Extract the (x, y) coordinate from the center of the cell holding the provided text.  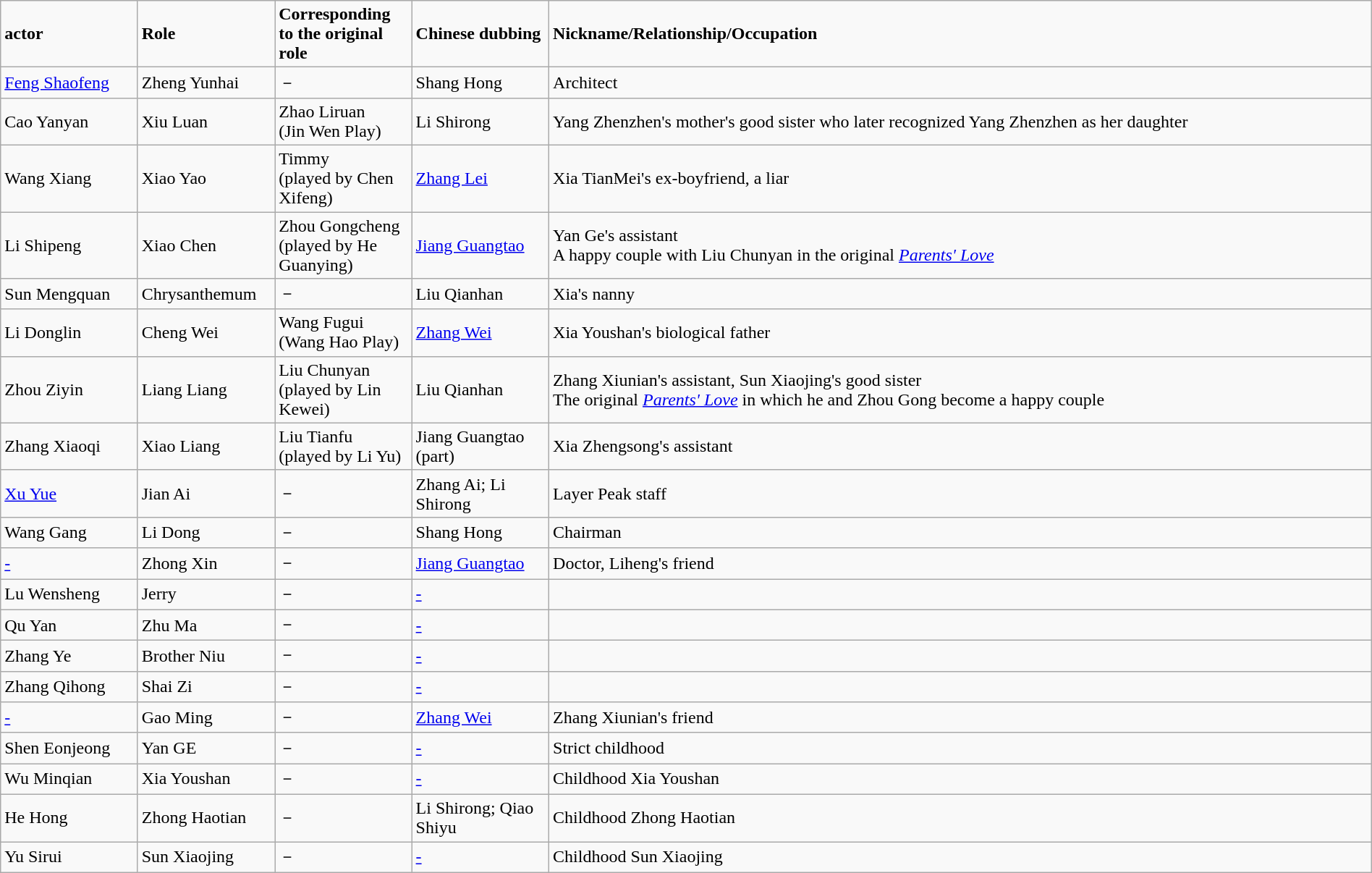
Zhong Haotian (206, 818)
Xia Youshan (206, 779)
Zhou Gongcheng(played by He Guanying) (343, 245)
Zhou Ziyin (69, 389)
Xiu Luan (206, 122)
Lu Wensheng (69, 595)
Zhang Ai; Li Shirong (480, 494)
actor (69, 34)
Xia's nanny (961, 294)
Jerry (206, 595)
Childhood Xia Youshan (961, 779)
Yang Zhenzhen's mother's good sister who later recognized Yang Zhenzhen as her daughter (961, 122)
Yan GE (206, 748)
Chrysanthemum (206, 294)
Feng Shaofeng (69, 83)
Wu Minqian (69, 779)
Zhao Liruan(Jin Wen Play) (343, 122)
Li Donglin (69, 333)
Yan Ge's assistantA happy couple with Liu Chunyan in the original Parents' Love (961, 245)
Doctor, Liheng's friend (961, 563)
Li Dong (206, 533)
Zhu Ma (206, 625)
Jiang Guangtao (part) (480, 446)
Li Shirong; Qiao Shiyu (480, 818)
Li Shirong (480, 122)
Cao Yanyan (69, 122)
Role (206, 34)
He Hong (69, 818)
Cheng Wei (206, 333)
Chinese dubbing (480, 34)
Zhang Qihong (69, 686)
Zhang Xiunian's assistant, Sun Xiaojing's good sisterThe original Parents' Love in which he and Zhou Gong become a happy couple (961, 389)
Timmy(played by Chen Xifeng) (343, 178)
Nickname/Relationship/Occupation (961, 34)
Li Shipeng (69, 245)
Xiao Yao (206, 178)
Xiao Liang (206, 446)
Childhood Zhong Haotian (961, 818)
Shai Zi (206, 686)
Zheng Yunhai (206, 83)
Layer Peak staff (961, 494)
Xu Yue (69, 494)
Liu Tianfu(played by Li Yu) (343, 446)
Zhang Xiaoqi (69, 446)
Xia TianMei's ex-boyfriend, a liar (961, 178)
Zhang Lei (480, 178)
Brother Niu (206, 656)
Wang Fugui(Wang Hao Play) (343, 333)
Yu Sirui (69, 857)
Liu Chunyan(played by Lin Kewei) (343, 389)
Architect (961, 83)
Xiao Chen (206, 245)
Xia Youshan's biological father (961, 333)
Gao Ming (206, 718)
Corresponding to the original role (343, 34)
Zhang Xiunian's friend (961, 718)
Sun Mengquan (69, 294)
Childhood Sun Xiaojing (961, 857)
Wang Xiang (69, 178)
Xia Zhengsong's assistant (961, 446)
Qu Yan (69, 625)
Jian Ai (206, 494)
Shen Eonjeong (69, 748)
Liang Liang (206, 389)
Strict childhood (961, 748)
Sun Xiaojing (206, 857)
Zhang Ye (69, 656)
Zhong Xin (206, 563)
Wang Gang (69, 533)
Chairman (961, 533)
